Extract the (x, y) coordinate from the center of the cell holding the provided text.  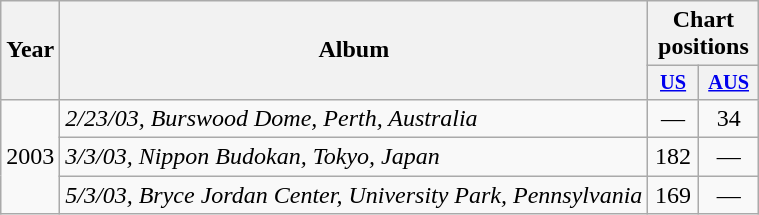
169 (673, 195)
182 (673, 157)
Chart positions (704, 34)
2/23/03, Burswood Dome, Perth, Australia (354, 118)
Album (354, 50)
Year (30, 50)
2003 (30, 156)
3/3/03, Nippon Budokan, Tokyo, Japan (354, 157)
34 (728, 118)
AUS (728, 83)
US (673, 83)
5/3/03, Bryce Jordan Center, University Park, Pennsylvania (354, 195)
